Output the (x, y) coordinate of the center of the cell containing the given text.  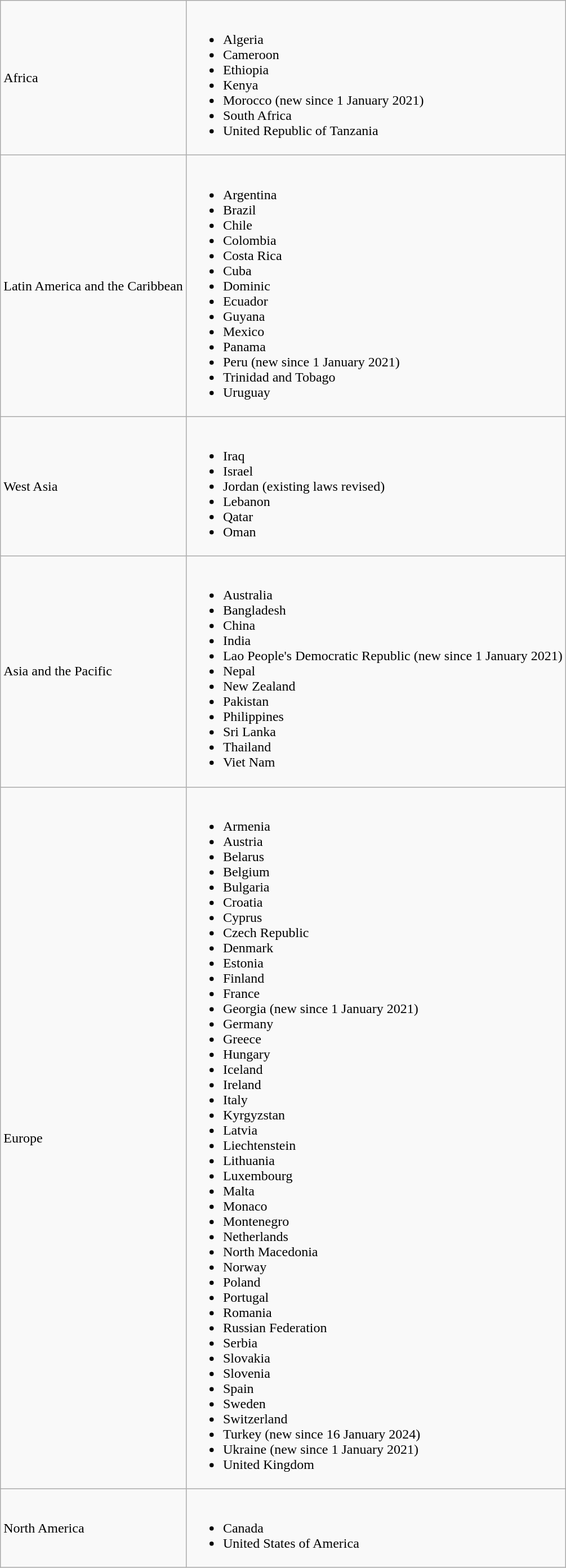
North America (93, 1528)
West Asia (93, 486)
Asia and the Pacific (93, 671)
IraqIsraelJordan (existing laws revised)LebanonQatarOman (376, 486)
Africa (93, 78)
Europe (93, 1138)
ArgentinaBrazilChileColombiaCosta RicaCubaDominicEcuadorGuyanaMexicoPanamaPeru (new since 1 January 2021)Trinidad and TobagoUruguay (376, 286)
CanadaUnited States of America (376, 1528)
Latin America and the Caribbean (93, 286)
AlgeriaCameroonEthiopiaKenyaMorocco (new since 1 January 2021)South AfricaUnited Republic of Tanzania (376, 78)
AustraliaBangladeshChinaIndiaLao People's Democratic Republic (new since 1 January 2021)NepalNew ZealandPakistanPhilippinesSri LankaThailandViet Nam (376, 671)
